Capture the cell that displays the provided text and extract its (x, y) central coordinate. 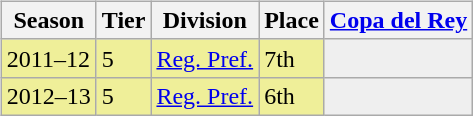
6th (292, 96)
Tier (124, 20)
2011–12 (48, 58)
7th (292, 58)
Season (48, 20)
Division (205, 20)
Copa del Rey (398, 20)
Place (292, 20)
2012–13 (48, 96)
